Determine the [X, Y] coordinate at the center of the cell enclosing the given text.  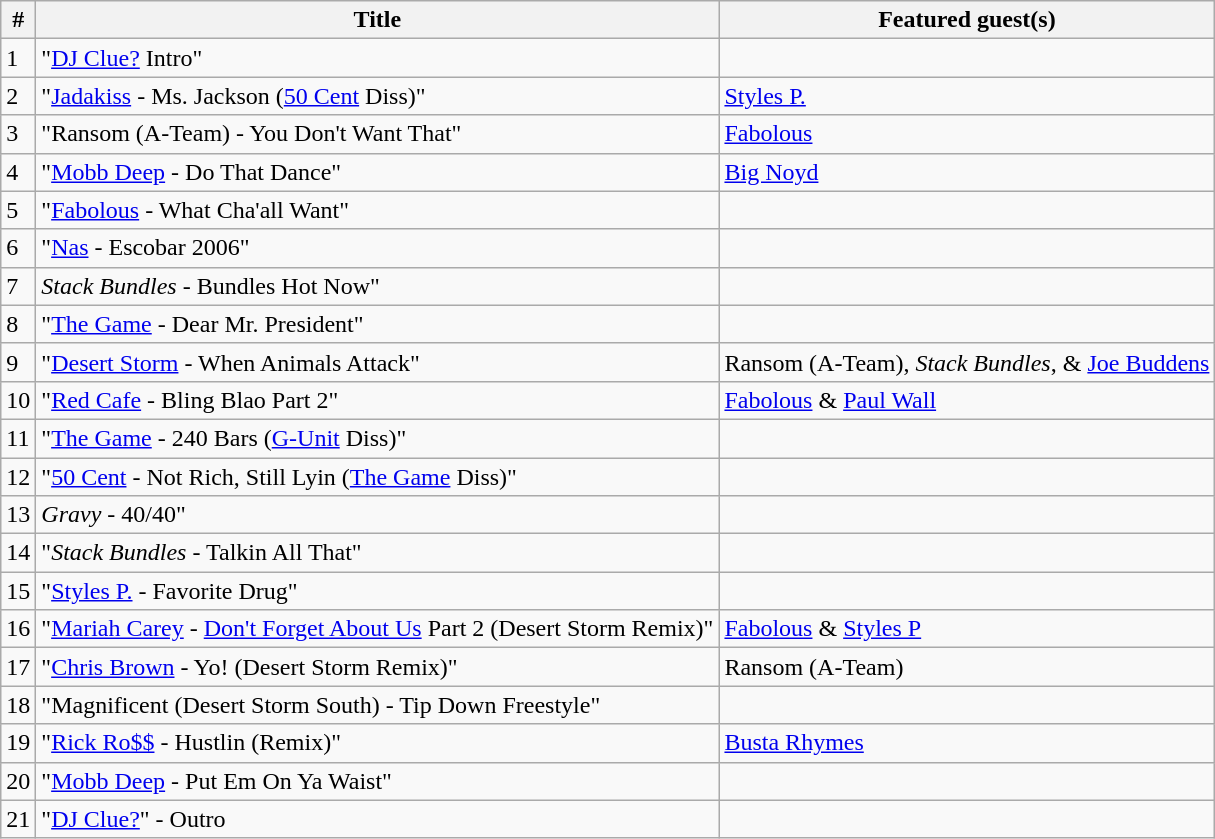
9 [18, 362]
"Mobb Deep - Put Em On Ya Waist" [378, 781]
"Red Cafe - Bling Blao Part 2" [378, 400]
"Fabolous - What Cha'all Want" [378, 210]
"DJ Clue?" - Outro [378, 819]
Fabolous [967, 134]
"Mariah Carey - Don't Forget About Us Part 2 (Desert Storm Remix)" [378, 629]
"Mobb Deep - Do That Dance" [378, 172]
"Jadakiss - Ms. Jackson (50 Cent Diss)" [378, 96]
1 [18, 58]
"Rick Ro$$ - Hustlin (Remix)" [378, 743]
Title [378, 20]
"Chris Brown - Yo! (Desert Storm Remix)" [378, 667]
"DJ Clue? Intro" [378, 58]
7 [18, 286]
Stack Bundles - Bundles Hot Now" [378, 286]
5 [18, 210]
20 [18, 781]
13 [18, 515]
11 [18, 438]
Featured guest(s) [967, 20]
Ransom (A-Team) [967, 667]
Gravy - 40/40" [378, 515]
"Magnificent (Desert Storm South) - Tip Down Freestyle" [378, 705]
18 [18, 705]
Fabolous & Paul Wall [967, 400]
# [18, 20]
"50 Cent - Not Rich, Still Lyin (The Game Diss)" [378, 477]
14 [18, 553]
"Styles P. - Favorite Drug" [378, 591]
15 [18, 591]
6 [18, 248]
16 [18, 629]
Fabolous & Styles P [967, 629]
2 [18, 96]
Busta Rhymes [967, 743]
"The Game - Dear Mr. President" [378, 324]
4 [18, 172]
21 [18, 819]
"The Game - 240 Bars (G-Unit Diss)" [378, 438]
Ransom (A-Team), Stack Bundles, & Joe Buddens [967, 362]
8 [18, 324]
12 [18, 477]
"Stack Bundles - Talkin All That" [378, 553]
3 [18, 134]
17 [18, 667]
"Nas - Escobar 2006" [378, 248]
Styles P. [967, 96]
Big Noyd [967, 172]
"Ransom (A-Team) - You Don't Want That" [378, 134]
10 [18, 400]
"Desert Storm - When Animals Attack" [378, 362]
19 [18, 743]
